From the cell containing the given text, extract its center point as (X, Y) coordinate. 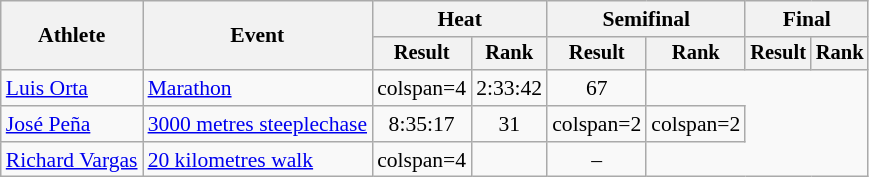
Marathon (258, 88)
Final (806, 19)
2:33:42 (509, 88)
Heat (460, 19)
67 (596, 88)
colspan=4 (422, 88)
Athlete (72, 36)
José Peña (72, 124)
3000 metres steeplechase (258, 124)
Semifinal (646, 19)
31 (509, 124)
Event (258, 36)
Luis Orta (72, 88)
8:35:17 (422, 124)
